For the text-containing cell, return its midpoint in [X, Y] coordinate format. 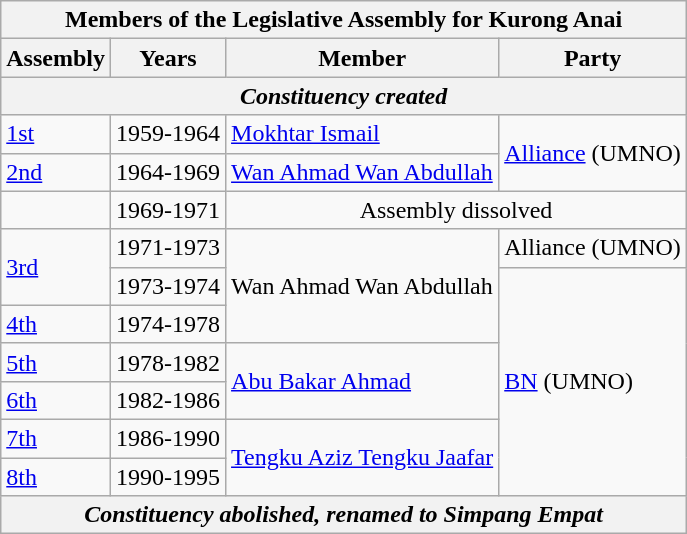
1974-1978 [168, 324]
Assembly [56, 58]
1959-1964 [168, 134]
1969-1971 [168, 210]
6th [56, 400]
2nd [56, 172]
4th [56, 324]
Constituency abolished, renamed to Simpang Empat [344, 515]
3rd [56, 267]
1971-1973 [168, 248]
Constituency created [344, 96]
1982-1986 [168, 400]
1973-1974 [168, 286]
Tengku Aziz Tengku Jaafar [362, 457]
Years [168, 58]
8th [56, 477]
5th [56, 362]
1990-1995 [168, 477]
Abu Bakar Ahmad [362, 381]
BN (UMNO) [593, 381]
Members of the Legislative Assembly for Kurong Anai [344, 20]
1986-1990 [168, 438]
Mokhtar Ismail [362, 134]
Assembly dissolved [456, 210]
1st [56, 134]
1964-1969 [168, 172]
Member [362, 58]
Party [593, 58]
7th [56, 438]
1978-1982 [168, 362]
